Search for the cell housing the specified text and yield its (x, y) center coordinate. 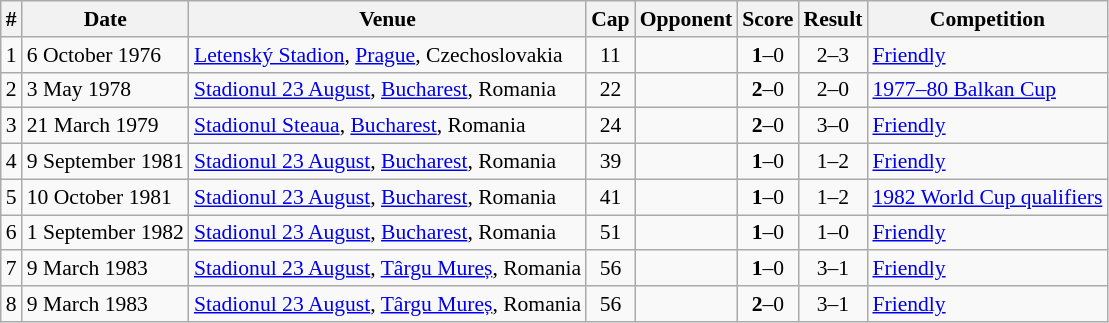
2–3 (832, 55)
1 September 1982 (106, 233)
Competition (987, 19)
41 (610, 197)
Result (832, 19)
Venue (388, 19)
5 (12, 197)
10 October 1981 (106, 197)
3–0 (832, 126)
3 May 1978 (106, 90)
2 (12, 90)
Stadionul Steaua, Bucharest, Romania (388, 126)
9 September 1981 (106, 162)
39 (610, 162)
Cap (610, 19)
6 (12, 233)
3 (12, 126)
# (12, 19)
7 (12, 269)
1977–80 Balkan Cup (987, 90)
8 (12, 304)
1982 World Cup qualifiers (987, 197)
6 October 1976 (106, 55)
Score (768, 19)
Letenský Stadion, Prague, Czechoslovakia (388, 55)
1 (12, 55)
Opponent (686, 19)
21 March 1979 (106, 126)
Date (106, 19)
4 (12, 162)
22 (610, 90)
51 (610, 233)
24 (610, 126)
11 (610, 55)
